For the text-containing cell, return its midpoint in [x, y] coordinate format. 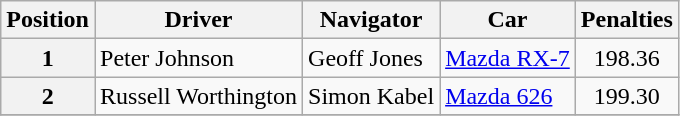
199.30 [626, 96]
Car [508, 20]
1 [48, 58]
198.36 [626, 58]
Simon Kabel [372, 96]
Driver [198, 20]
Russell Worthington [198, 96]
Mazda 626 [508, 96]
Penalties [626, 20]
Navigator [372, 20]
2 [48, 96]
Mazda RX-7 [508, 58]
Geoff Jones [372, 58]
Position [48, 20]
Peter Johnson [198, 58]
